Output the (X, Y) coordinate of the center of the cell containing the given text.  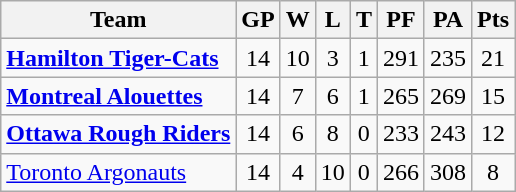
Hamilton Tiger-Cats (118, 58)
269 (448, 96)
308 (448, 172)
PF (400, 20)
W (298, 20)
Team (118, 20)
Pts (494, 20)
PA (448, 20)
243 (448, 134)
7 (298, 96)
T (364, 20)
233 (400, 134)
235 (448, 58)
GP (258, 20)
15 (494, 96)
Montreal Alouettes (118, 96)
12 (494, 134)
266 (400, 172)
Ottawa Rough Riders (118, 134)
21 (494, 58)
Toronto Argonauts (118, 172)
3 (332, 58)
L (332, 20)
265 (400, 96)
4 (298, 172)
291 (400, 58)
